Capture the cell that displays the provided text and extract its (X, Y) central coordinate. 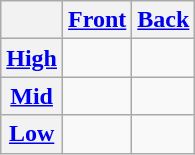
Front (98, 20)
Mid (32, 96)
Back (164, 20)
High (32, 58)
Low (32, 134)
